Pinpoint the cell where the given text exists, returning its (X, Y) midpoint coordinate. 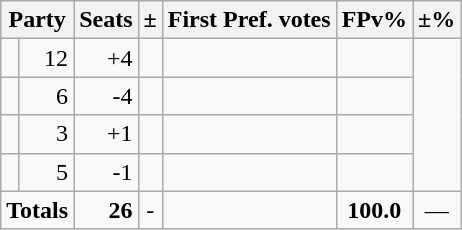
Seats (106, 20)
26 (106, 210)
12 (46, 58)
± (150, 20)
-1 (106, 172)
+4 (106, 58)
First Pref. votes (249, 20)
+1 (106, 134)
±% (437, 20)
- (150, 210)
Party (38, 20)
FPv% (374, 20)
5 (46, 172)
— (437, 210)
6 (46, 96)
Totals (38, 210)
100.0 (374, 210)
3 (46, 134)
-4 (106, 96)
